Return the (x, y) coordinate for the center point of the cell that contains the specified text.  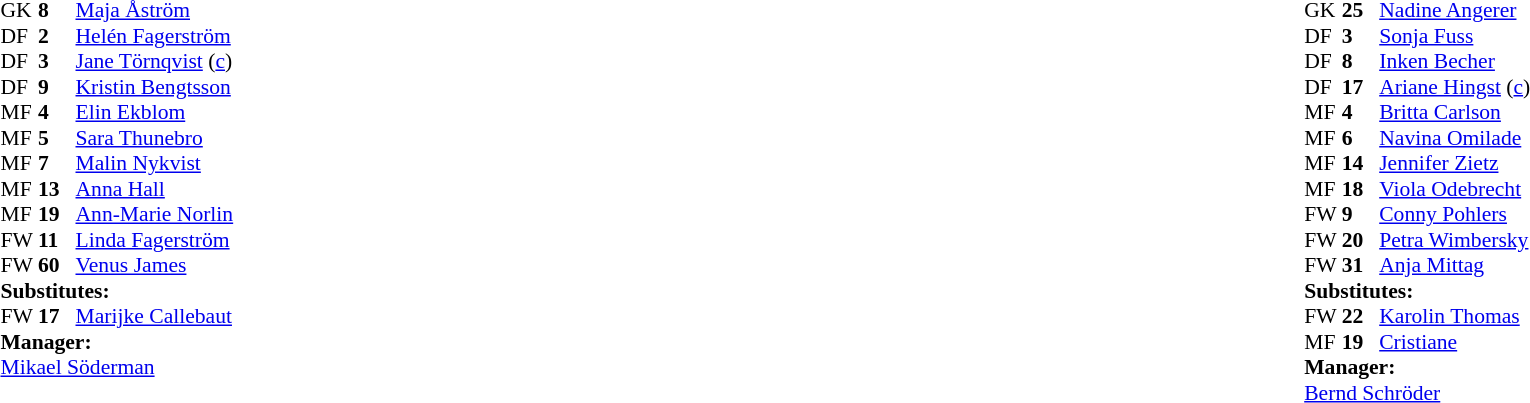
2 (57, 36)
Linda Fagerström (155, 240)
Jane Törnqvist (c) (155, 61)
14 (1361, 163)
Viola Odebrecht (1454, 189)
22 (1361, 317)
20 (1361, 240)
31 (1361, 265)
Ann-Marie Norlin (155, 215)
Navina Omilade (1454, 138)
Jennifer Zietz (1454, 163)
Ariane Hingst (c) (1454, 87)
Cristiane (1454, 342)
Anna Hall (155, 189)
Sara Thunebro (155, 138)
13 (57, 189)
8 (1361, 61)
5 (57, 138)
Conny Pohlers (1454, 215)
Malin Nykvist (155, 163)
Britta Carlson (1454, 113)
11 (57, 240)
Venus James (155, 265)
Mikael Söderman (116, 367)
6 (1361, 138)
7 (57, 163)
Elin Ekblom (155, 113)
Petra Wimbersky (1454, 240)
60 (57, 265)
Marijke Callebaut (155, 317)
Karolin Thomas (1454, 317)
Kristin Bengtsson (155, 87)
Sonja Fuss (1454, 36)
18 (1361, 189)
Helén Fagerström (155, 36)
Inken Becher (1454, 61)
Anja Mittag (1454, 265)
